Scan for the cell matching the given text and deliver its [x, y] coordinate at center. 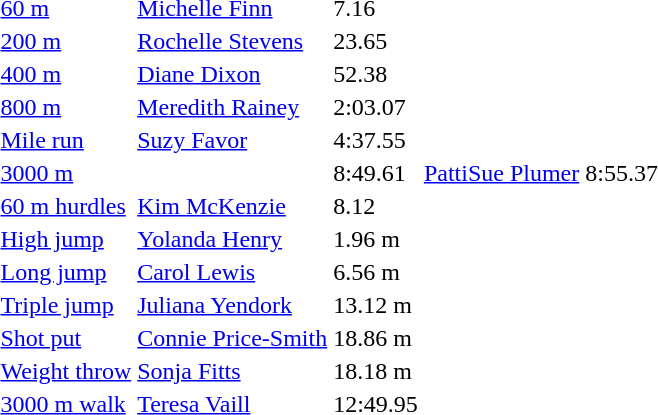
23.65 [376, 41]
8:49.61 [376, 173]
52.38 [376, 74]
2:03.07 [376, 107]
Suzy Favor [232, 140]
8.12 [376, 206]
Rochelle Stevens [232, 41]
4:37.55 [376, 140]
Carol Lewis [232, 272]
Kim McKenzie [232, 206]
PattiSue Plumer [501, 173]
13.12 m [376, 305]
18.86 m [376, 338]
Yolanda Henry [232, 239]
18.18 m [376, 371]
Juliana Yendork [232, 305]
Sonja Fitts [232, 371]
Diane Dixon [232, 74]
Connie Price-Smith [232, 338]
1.96 m [376, 239]
Meredith Rainey [232, 107]
6.56 m [376, 272]
